Capture the cell that displays the provided text and extract its [x, y] central coordinate. 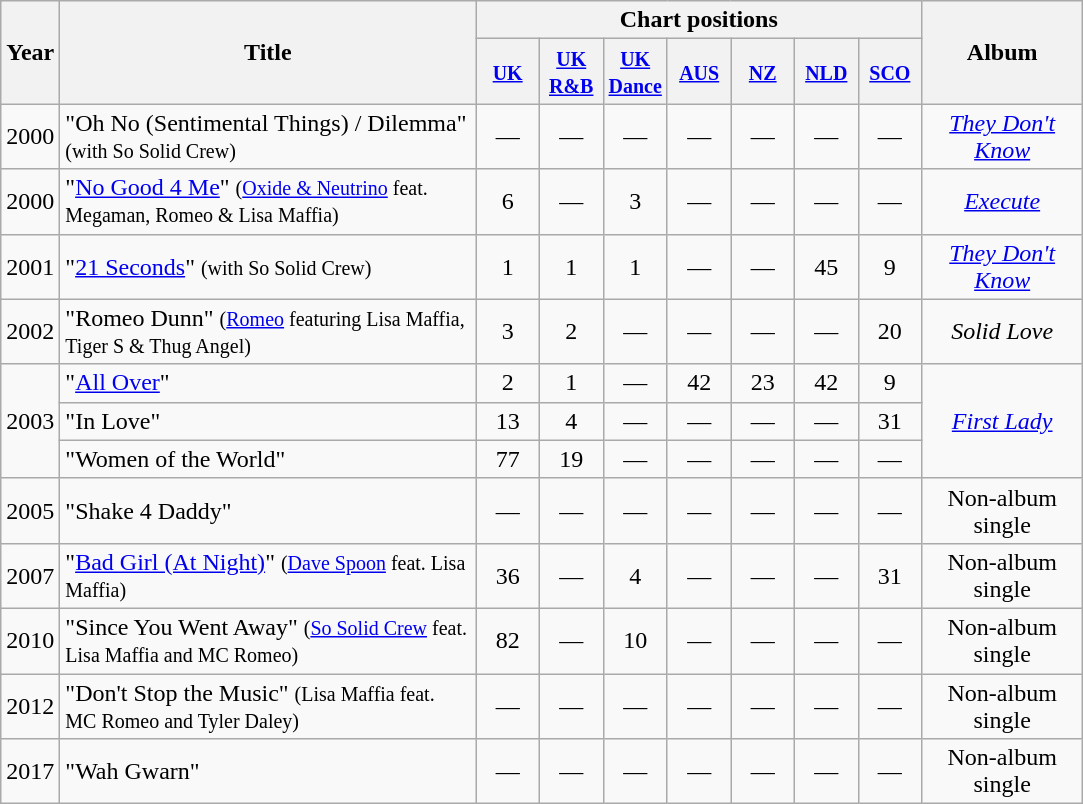
"21 Seconds" (with So Solid Crew) [268, 266]
45 [827, 266]
UKR&B [571, 72]
2012 [30, 706]
Album [1002, 52]
"All Over" [268, 383]
2001 [30, 266]
2010 [30, 640]
"Oh No (Sentimental Things) / Dilemma" (with So Solid Crew) [268, 136]
"Wah Gwarn" [268, 772]
23 [763, 383]
"No Good 4 Me" (Oxide & Neutrino feat. Megaman, Romeo & Lisa Maffia) [268, 202]
36 [508, 576]
2003 [30, 421]
"Shake 4 Daddy" [268, 510]
2017 [30, 772]
13 [508, 421]
Title [268, 52]
"Since You Went Away" (So Solid Crew feat. Lisa Maffia and MC Romeo) [268, 640]
2005 [30, 510]
"In Love" [268, 421]
SCO [890, 72]
82 [508, 640]
Chart positions [699, 20]
Execute [1002, 202]
First Lady [1002, 421]
77 [508, 459]
19 [571, 459]
"Romeo Dunn" (Romeo featuring Lisa Maffia, Tiger S & Thug Angel) [268, 332]
6 [508, 202]
Solid Love [1002, 332]
20 [890, 332]
UK [508, 72]
"Don't Stop the Music" (Lisa Maffia feat. MC Romeo and Tyler Daley) [268, 706]
NZ [763, 72]
2007 [30, 576]
NLD [827, 72]
Year [30, 52]
10 [635, 640]
UKDance [635, 72]
"Bad Girl (At Night)" (Dave Spoon feat. Lisa Maffia) [268, 576]
2002 [30, 332]
AUS [699, 72]
"Women of the World" [268, 459]
